Pinpoint the cell where the given text exists, returning its (X, Y) midpoint coordinate. 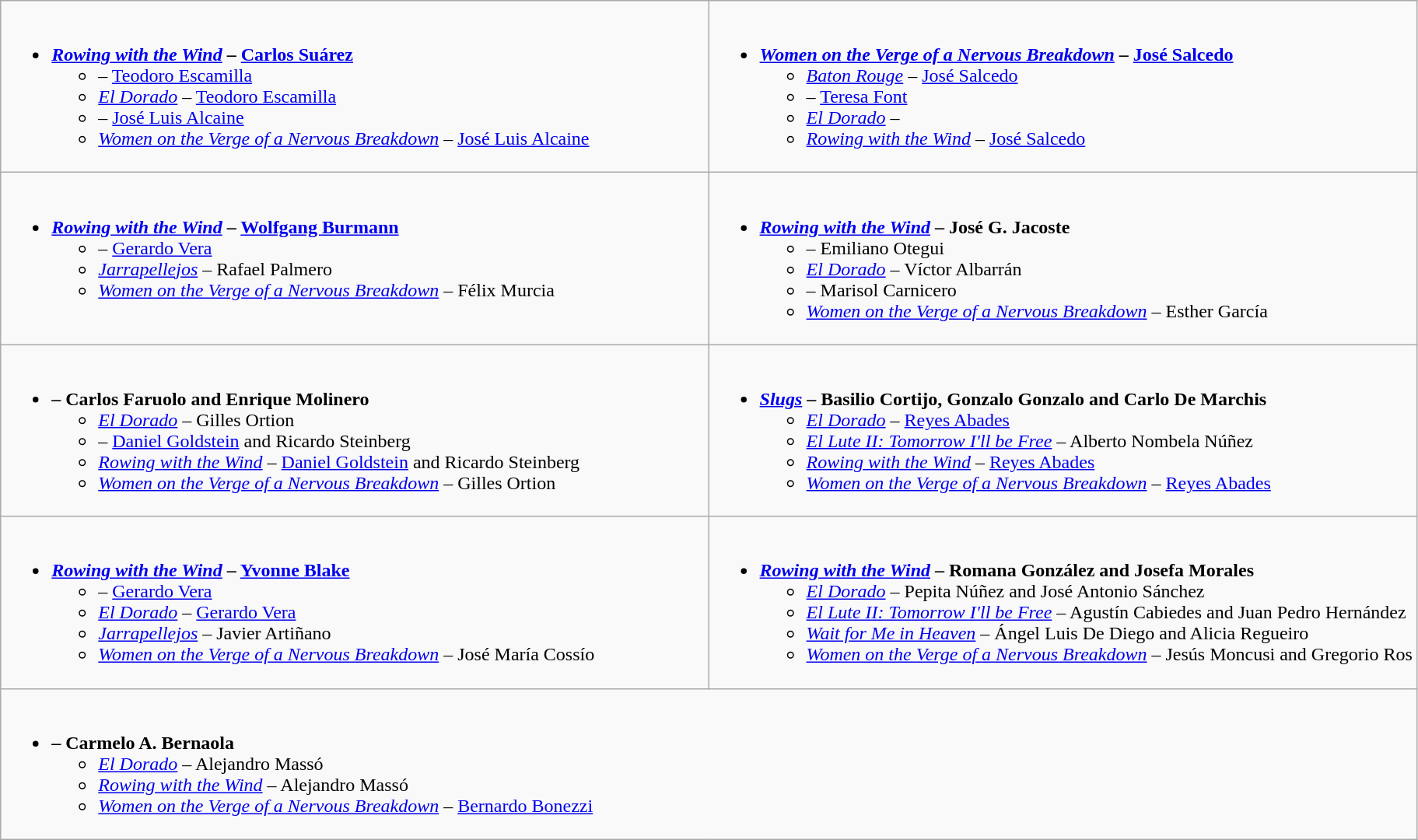
– Carmelo A. BernaolaEl Dorado – Alejandro MassóRowing with the Wind – Alejandro MassóWomen on the Verge of a Nervous Breakdown – Bernardo Bonezzi (709, 764)
Rowing with the Wind – Wolfgang Burmann – Gerardo VeraJarrapellejos – Rafael PalmeroWomen on the Verge of a Nervous Breakdown – Félix Murcia (355, 258)
Women on the Verge of a Nervous Breakdown – José SalcedoBaton Rouge – José Salcedo – Teresa FontEl Dorado – Rowing with the Wind – José Salcedo (1063, 87)
